Pinpoint the cell where the given text exists, returning its [x, y] midpoint coordinate. 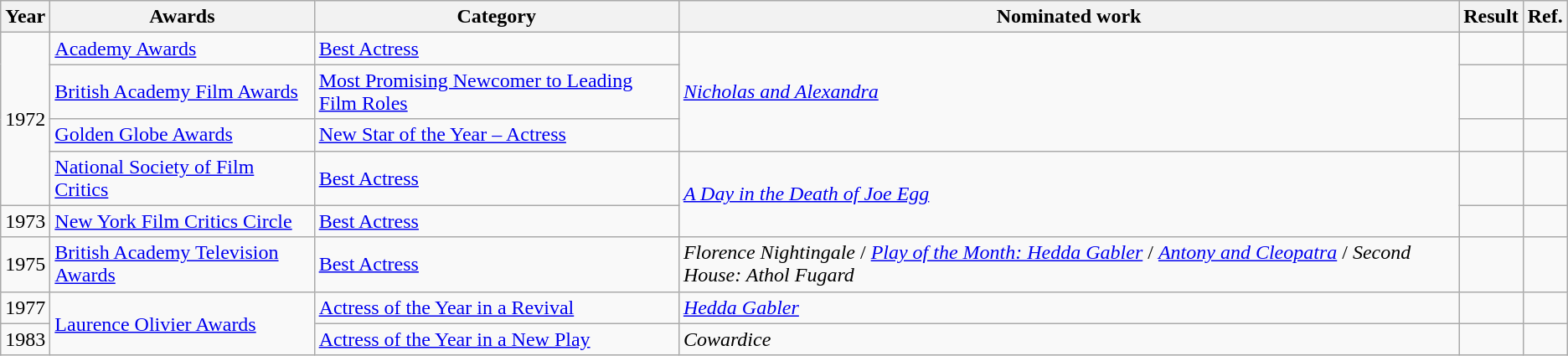
Hedda Gabler [1069, 307]
New York Film Critics Circle [183, 221]
Actress of the Year in a Revival [496, 307]
Cowardice [1069, 339]
New Star of the Year – Actress [496, 135]
1977 [25, 307]
British Academy Film Awards [183, 92]
British Academy Television Awards [183, 265]
Academy Awards [183, 49]
1983 [25, 339]
Golden Globe Awards [183, 135]
Actress of the Year in a New Play [496, 339]
Most Promising Newcomer to Leading Film Roles [496, 92]
1973 [25, 221]
1975 [25, 265]
Florence Nightingale / Play of the Month: Hedda Gabler / Antony and Cleopatra / Second House: Athol Fugard [1069, 265]
National Society of Film Critics [183, 178]
Result [1491, 17]
Ref. [1545, 17]
Nicholas and Alexandra [1069, 92]
Awards [183, 17]
1972 [25, 119]
Nominated work [1069, 17]
A Day in the Death of Joe Egg [1069, 194]
Category [496, 17]
Year [25, 17]
Laurence Olivier Awards [183, 323]
